Provide the (X, Y) coordinate of the cell's center where the given text is located.  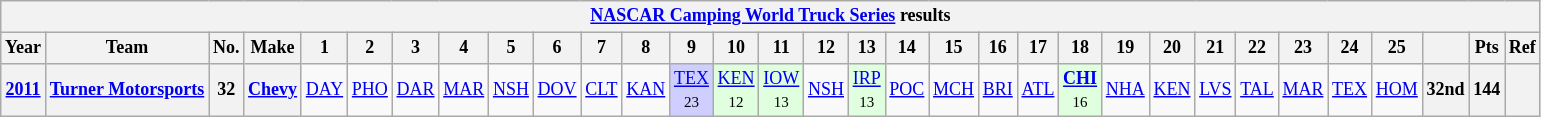
6 (557, 48)
8 (646, 48)
NHA (1125, 90)
DOV (557, 90)
13 (866, 48)
CHI16 (1080, 90)
16 (998, 48)
32 (226, 90)
Pts (1487, 48)
Make (273, 48)
POC (907, 90)
21 (1216, 48)
9 (692, 48)
Turner Motorsports (126, 90)
Year (24, 48)
TEX (1350, 90)
KEN12 (736, 90)
BRI (998, 90)
144 (1487, 90)
10 (736, 48)
23 (1303, 48)
17 (1038, 48)
25 (1396, 48)
5 (512, 48)
CLT (602, 90)
PHO (370, 90)
18 (1080, 48)
LVS (1216, 90)
15 (954, 48)
20 (1172, 48)
22 (1257, 48)
32nd (1446, 90)
DAY (324, 90)
7 (602, 48)
3 (416, 48)
4 (464, 48)
1 (324, 48)
2 (370, 48)
IOW13 (782, 90)
TEX23 (692, 90)
IRP13 (866, 90)
24 (1350, 48)
HOM (1396, 90)
14 (907, 48)
MCH (954, 90)
NASCAR Camping World Truck Series results (770, 16)
Chevy (273, 90)
12 (826, 48)
No. (226, 48)
TAL (1257, 90)
KEN (1172, 90)
19 (1125, 48)
DAR (416, 90)
Team (126, 48)
11 (782, 48)
Ref (1522, 48)
2011 (24, 90)
ATL (1038, 90)
KAN (646, 90)
